Output the [X, Y] coordinate of the center of the cell containing the given text.  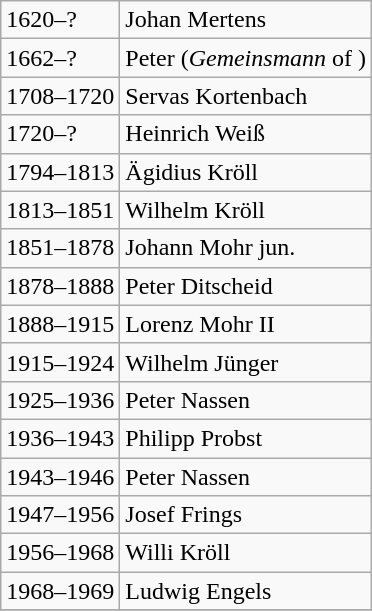
1851–1878 [60, 248]
1915–1924 [60, 362]
1794–1813 [60, 172]
1720–? [60, 134]
Ägidius Kröll [246, 172]
Willi Kröll [246, 553]
1662–? [60, 58]
1936–1943 [60, 438]
1888–1915 [60, 324]
Lorenz Mohr II [246, 324]
Ludwig Engels [246, 591]
Peter (Gemeinsmann of ) [246, 58]
1878–1888 [60, 286]
Heinrich Weiß [246, 134]
1925–1936 [60, 400]
Johann Mohr jun. [246, 248]
Wilhelm Jünger [246, 362]
Josef Frings [246, 515]
1620–? [60, 20]
1968–1969 [60, 591]
Servas Kortenbach [246, 96]
1708–1720 [60, 96]
1813–1851 [60, 210]
1943–1946 [60, 477]
Johan Mertens [246, 20]
Peter Ditscheid [246, 286]
Philipp Probst [246, 438]
Wilhelm Kröll [246, 210]
1956–1968 [60, 553]
1947–1956 [60, 515]
